Identify which cell holds the provided text, then report its (x, y) central coordinate. 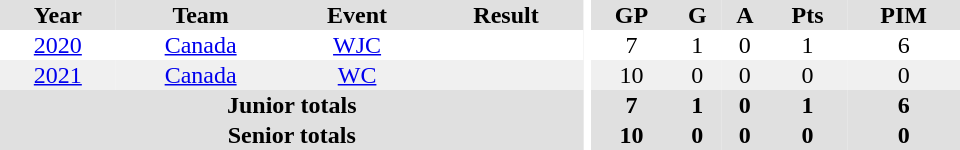
Senior totals (292, 135)
G (698, 15)
2021 (58, 75)
Event (358, 15)
Result (506, 15)
Team (201, 15)
WJC (358, 45)
GP (631, 15)
Junior totals (292, 105)
PIM (904, 15)
2020 (58, 45)
Pts (808, 15)
A (745, 15)
WC (358, 75)
Year (58, 15)
